Scan for the cell matching the given text and deliver its (x, y) coordinate at center. 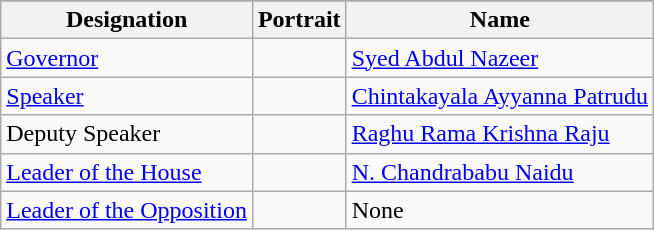
Name (500, 20)
Leader of the Opposition (127, 210)
N. Chandrababu Naidu (500, 172)
Syed Abdul Nazeer (500, 58)
Leader of the House (127, 172)
Deputy Speaker (127, 134)
Chintakayala Ayyanna Patrudu (500, 96)
Speaker (127, 96)
Designation (127, 20)
Portrait (299, 20)
Raghu Rama Krishna Raju (500, 134)
None (500, 210)
Governor (127, 58)
